Search for the cell housing the specified text and yield its (x, y) center coordinate. 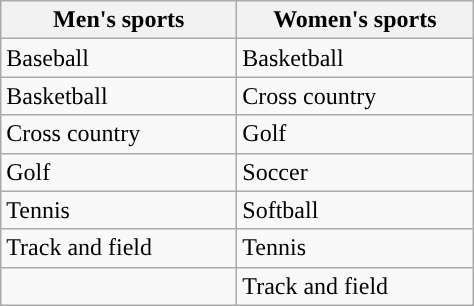
Women's sports (355, 20)
Men's sports (119, 20)
Soccer (355, 172)
Baseball (119, 58)
Softball (355, 210)
